Return [x, y] of the center of cell containing provided text 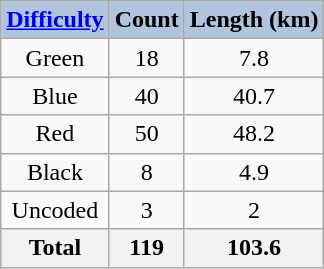
7.8 [254, 58]
48.2 [254, 134]
Length (km) [254, 20]
Red [55, 134]
Uncoded [55, 210]
2 [254, 210]
3 [146, 210]
40 [146, 96]
18 [146, 58]
8 [146, 172]
119 [146, 248]
Blue [55, 96]
50 [146, 134]
Green [55, 58]
Count [146, 20]
4.9 [254, 172]
Difficulty [55, 20]
40.7 [254, 96]
Total [55, 248]
103.6 [254, 248]
Black [55, 172]
